Search for the cell housing the specified text and yield its [x, y] center coordinate. 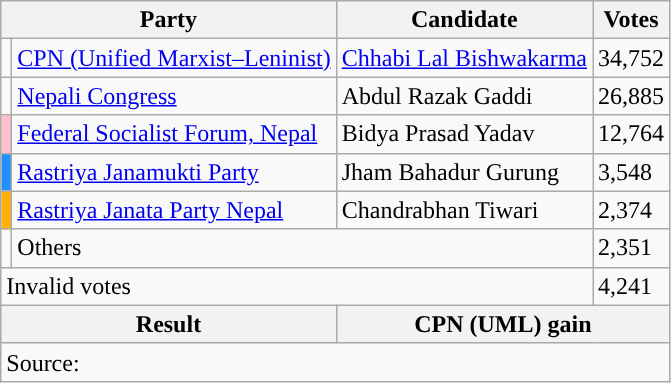
Others [302, 248]
Result [168, 324]
Chhabi Lal Bishwakarma [464, 58]
26,885 [632, 96]
4,241 [632, 286]
Chandrabhan Tiwari [464, 210]
Jham Bahadur Gurung [464, 172]
Source: [336, 362]
Abdul Razak Gaddi [464, 96]
Nepali Congress [174, 96]
2,351 [632, 248]
Invalid votes [297, 286]
Rastriya Janata Party Nepal [174, 210]
CPN (UML) gain [502, 324]
Candidate [464, 20]
Federal Socialist Forum, Nepal [174, 134]
Rastriya Janamukti Party [174, 172]
34,752 [632, 58]
Bidya Prasad Yadav [464, 134]
CPN (Unified Marxist–Leninist) [174, 58]
2,374 [632, 210]
12,764 [632, 134]
Votes [632, 20]
Party [168, 20]
3,548 [632, 172]
